Identify which cell holds the provided text, then report its [X, Y] central coordinate. 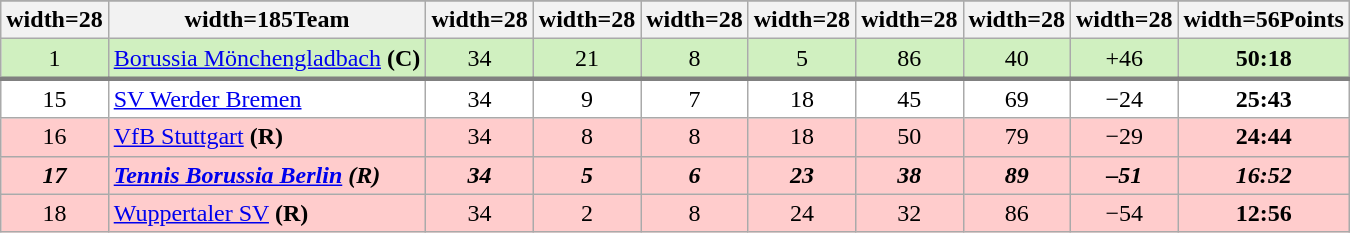
−29 [1124, 137]
24:44 [1264, 137]
16:52 [1264, 175]
VfB Stuttgart (R) [267, 137]
23 [802, 175]
width=185Team [267, 20]
89 [1016, 175]
25:43 [1264, 98]
7 [694, 98]
40 [1016, 59]
50:18 [1264, 59]
38 [910, 175]
32 [910, 213]
–51 [1124, 175]
−54 [1124, 213]
6 [694, 175]
width=56Points [1264, 20]
21 [586, 59]
+46 [1124, 59]
SV Werder Bremen [267, 98]
50 [910, 137]
Tennis Borussia Berlin (R) [267, 175]
15 [54, 98]
24 [802, 213]
69 [1016, 98]
79 [1016, 137]
9 [586, 98]
17 [54, 175]
16 [54, 137]
45 [910, 98]
Borussia Mönchengladbach (C) [267, 59]
2 [586, 213]
−24 [1124, 98]
12:56 [1264, 213]
Wuppertaler SV (R) [267, 213]
1 [54, 59]
